Search for the cell housing the specified text and yield its [X, Y] center coordinate. 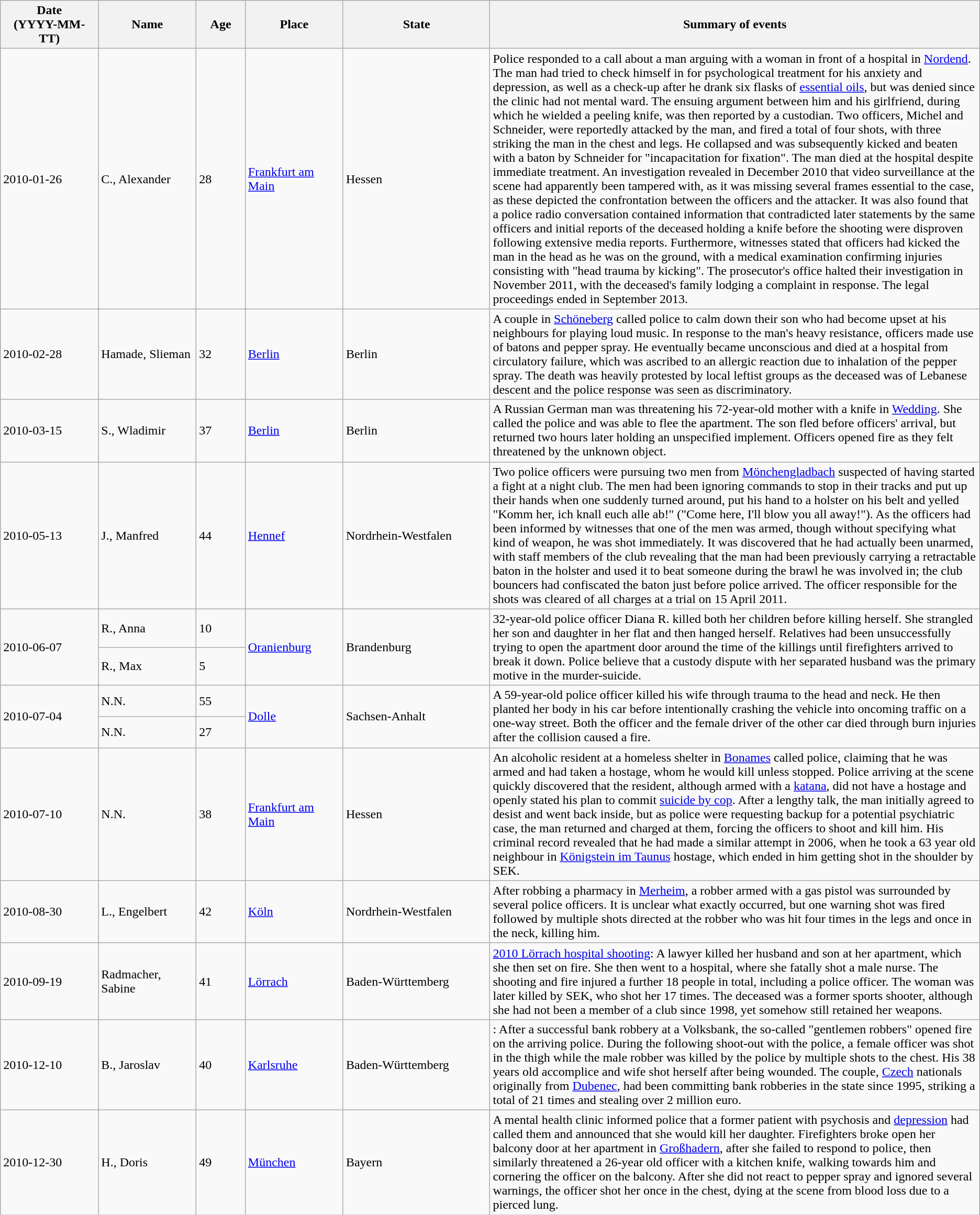
J., Manfred [148, 535]
Karlsruhe [294, 1065]
55 [221, 701]
37 [221, 430]
38 [221, 814]
Hamade, Slieman [148, 354]
Place [294, 25]
Oranienburg [294, 647]
Hennef [294, 535]
40 [221, 1065]
H., Doris [148, 1162]
State [417, 25]
2010-03-15 [49, 430]
Dolle [294, 716]
C., Alexander [148, 179]
Bayern [417, 1162]
Summary of events [735, 25]
Brandenburg [417, 647]
32 [221, 354]
Date(YYYY-MM-TT) [49, 25]
2010-08-30 [49, 912]
49 [221, 1162]
44 [221, 535]
L., Engelbert [148, 912]
2010-07-10 [49, 814]
S., Wladimir [148, 430]
41 [221, 981]
München [294, 1162]
R., Anna [148, 628]
2010-07-04 [49, 716]
27 [221, 732]
R., Max [148, 666]
5 [221, 666]
2010-12-30 [49, 1162]
42 [221, 912]
Age [221, 25]
2010-05-13 [49, 535]
10 [221, 628]
2010-01-26 [49, 179]
Lörrach [294, 981]
28 [221, 179]
B., Jaroslav [148, 1065]
Köln [294, 912]
Name [148, 25]
Radmacher, Sabine [148, 981]
Sachsen-Anhalt [417, 716]
2010-06-07 [49, 647]
2010-09-19 [49, 981]
2010-02-28 [49, 354]
2010-12-10 [49, 1065]
